Output the (X, Y) coordinate of the center of the cell containing the given text.  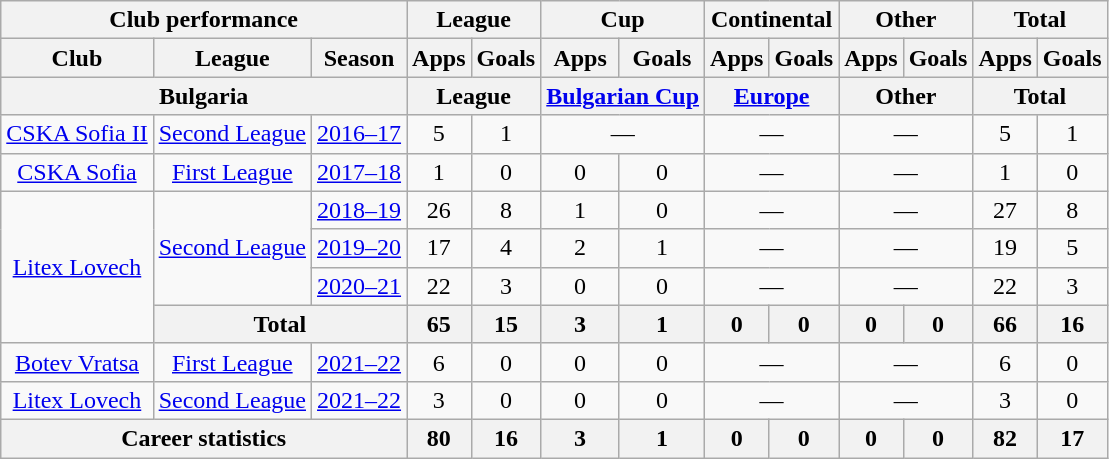
15 (506, 324)
Bulgaria (204, 96)
Continental (772, 20)
Botev Vratsa (77, 362)
26 (439, 210)
Europe (772, 96)
2020–21 (360, 286)
2016–17 (360, 134)
82 (1005, 438)
19 (1005, 248)
Season (360, 58)
2 (580, 248)
65 (439, 324)
66 (1005, 324)
27 (1005, 210)
Cup (623, 20)
Career statistics (204, 438)
Club performance (204, 20)
2018–19 (360, 210)
80 (439, 438)
CSKA Sofia (77, 172)
Club (77, 58)
4 (506, 248)
CSKA Sofia II (77, 134)
2019–20 (360, 248)
2017–18 (360, 172)
Bulgarian Cup (623, 96)
